Output the [X, Y] coordinate of the center of the cell containing the given text.  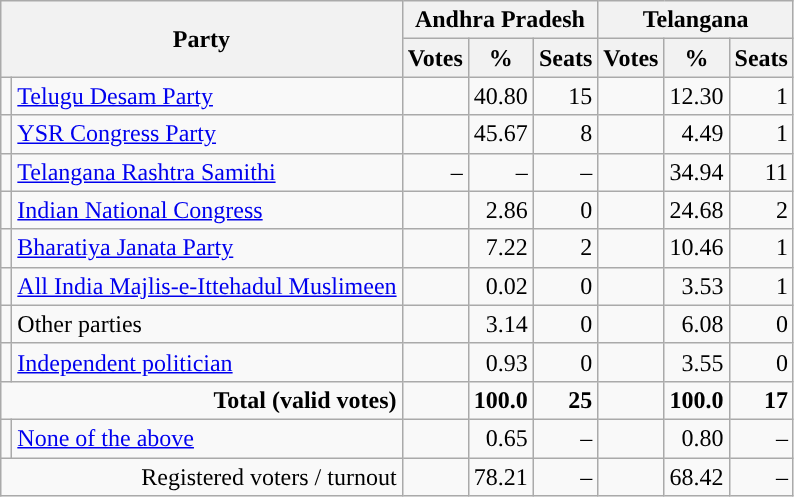
Bharatiya Janata Party [207, 248]
78.21 [500, 477]
45.67 [500, 134]
40.80 [500, 96]
Other parties [207, 324]
YSR Congress Party [207, 134]
Independent politician [207, 362]
All India Majlis-e-Ittehadul Muslimeen [207, 286]
Indian National Congress [207, 210]
3.53 [696, 286]
Registered voters / turnout [202, 477]
15 [565, 96]
Telugu Desam Party [207, 96]
Telangana [696, 20]
Party [202, 39]
0.02 [500, 286]
2.86 [500, 210]
3.55 [696, 362]
11 [761, 172]
34.94 [696, 172]
Andhra Pradesh [500, 20]
None of the above [207, 438]
6.08 [696, 324]
8 [565, 134]
Total (valid votes) [202, 400]
Telangana Rashtra Samithi [207, 172]
4.49 [696, 134]
25 [565, 400]
68.42 [696, 477]
10.46 [696, 248]
0.80 [696, 438]
0.93 [500, 362]
17 [761, 400]
3.14 [500, 324]
12.30 [696, 96]
7.22 [500, 248]
24.68 [696, 210]
0.65 [500, 438]
